Find where the given text appears and provide that cell's center as (x, y) coordinate. 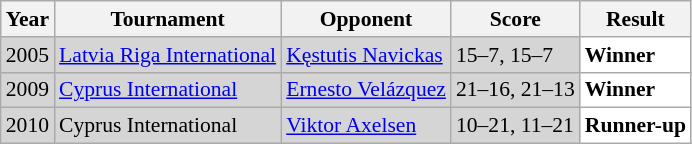
15–7, 15–7 (516, 55)
Result (636, 19)
Viktor Axelsen (366, 126)
Kęstutis Navickas (366, 55)
Score (516, 19)
Ernesto Velázquez (366, 90)
2009 (28, 90)
Year (28, 19)
Latvia Riga International (168, 55)
2010 (28, 126)
Tournament (168, 19)
Runner-up (636, 126)
Opponent (366, 19)
21–16, 21–13 (516, 90)
2005 (28, 55)
10–21, 11–21 (516, 126)
